Extract the [x, y] coordinate from the center of the cell holding the provided text.  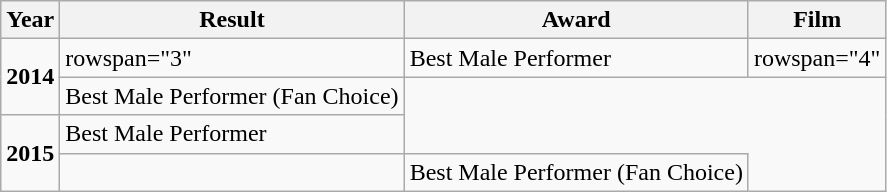
2014 [30, 77]
Award [576, 20]
2015 [30, 153]
rowspan="3" [232, 58]
rowspan="4" [817, 58]
Result [232, 20]
Film [817, 20]
Year [30, 20]
